Provide the (x, y) coordinate of the cell's center where the given text is located.  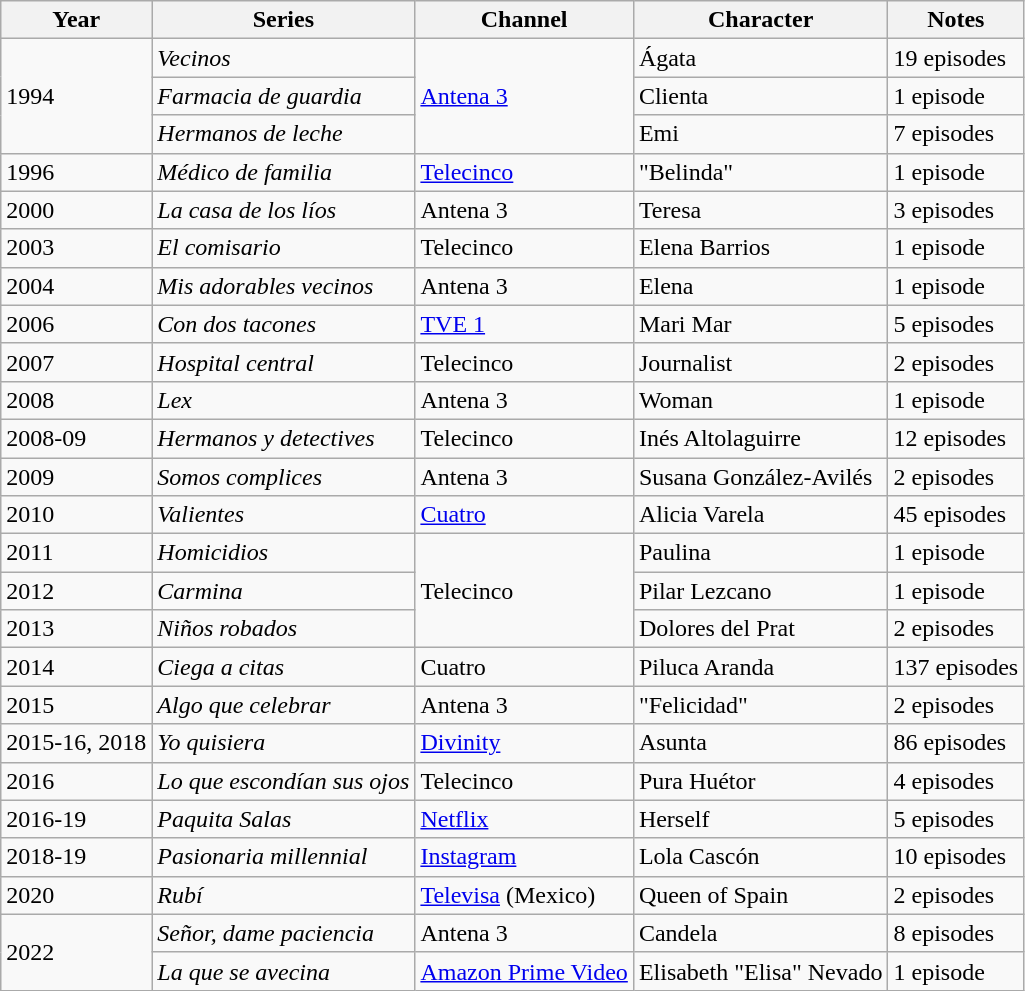
Televisa (Mexico) (524, 895)
2016 (76, 781)
2020 (76, 895)
Señor, dame paciencia (284, 933)
2018-19 (76, 857)
Elena (760, 286)
Emi (760, 134)
Lo que escondían sus ojos (284, 781)
1996 (76, 172)
Pura Huétor (760, 781)
Médico de familia (284, 172)
Inés Altolaguirre (760, 438)
7 episodes (956, 134)
2009 (76, 477)
Paulina (760, 553)
Instagram (524, 857)
Journalist (760, 362)
2006 (76, 324)
El comisario (284, 248)
2008-09 (76, 438)
Character (760, 20)
Mis adorables vecinos (284, 286)
Yo quisiera (284, 743)
45 episodes (956, 515)
1994 (76, 96)
Amazon Prime Video (524, 971)
2015 (76, 705)
Elisabeth "Elisa" Nevado (760, 971)
137 episodes (956, 667)
Herself (760, 819)
Hermanos de leche (284, 134)
Ciega a citas (284, 667)
Con dos tacones (284, 324)
Ágata (760, 58)
Carmina (284, 591)
Piluca Aranda (760, 667)
8 episodes (956, 933)
2008 (76, 400)
2003 (76, 248)
2022 (76, 952)
TVE 1 (524, 324)
Candela (760, 933)
Niños robados (284, 629)
"Felicidad" (760, 705)
Vecinos (284, 58)
Channel (524, 20)
2015-16, 2018 (76, 743)
4 episodes (956, 781)
2004 (76, 286)
Susana González-Avilés (760, 477)
10 episodes (956, 857)
Pasionaria millennial (284, 857)
Rubí (284, 895)
2000 (76, 210)
La que se avecina (284, 971)
Pilar Lezcano (760, 591)
2012 (76, 591)
12 episodes (956, 438)
Queen of Spain (760, 895)
Series (284, 20)
Hermanos y detectives (284, 438)
2014 (76, 667)
86 episodes (956, 743)
La casa de los líos (284, 210)
2011 (76, 553)
Homicidios (284, 553)
Somos complices (284, 477)
Woman (760, 400)
Farmacia de guardia (284, 96)
Algo que celebrar (284, 705)
Divinity (524, 743)
2016-19 (76, 819)
Alicia Varela (760, 515)
Netflix (524, 819)
Lex (284, 400)
Dolores del Prat (760, 629)
19 episodes (956, 58)
2013 (76, 629)
Valientes (284, 515)
Elena Barrios (760, 248)
2007 (76, 362)
Clienta (760, 96)
Hospital central (284, 362)
Mari Mar (760, 324)
2010 (76, 515)
"Belinda" (760, 172)
3 episodes (956, 210)
Paquita Salas (284, 819)
Year (76, 20)
Asunta (760, 743)
Lola Cascón (760, 857)
Notes (956, 20)
Teresa (760, 210)
